Return the (x, y) coordinate for the center point of the cell that contains the specified text.  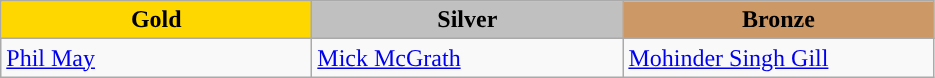
Silver (468, 20)
Gold (156, 20)
Bronze (778, 20)
Mohinder Singh Gill (778, 58)
Phil May (156, 58)
Mick McGrath (468, 58)
